Determine the (x, y) coordinate at the center of the cell enclosing the given text.  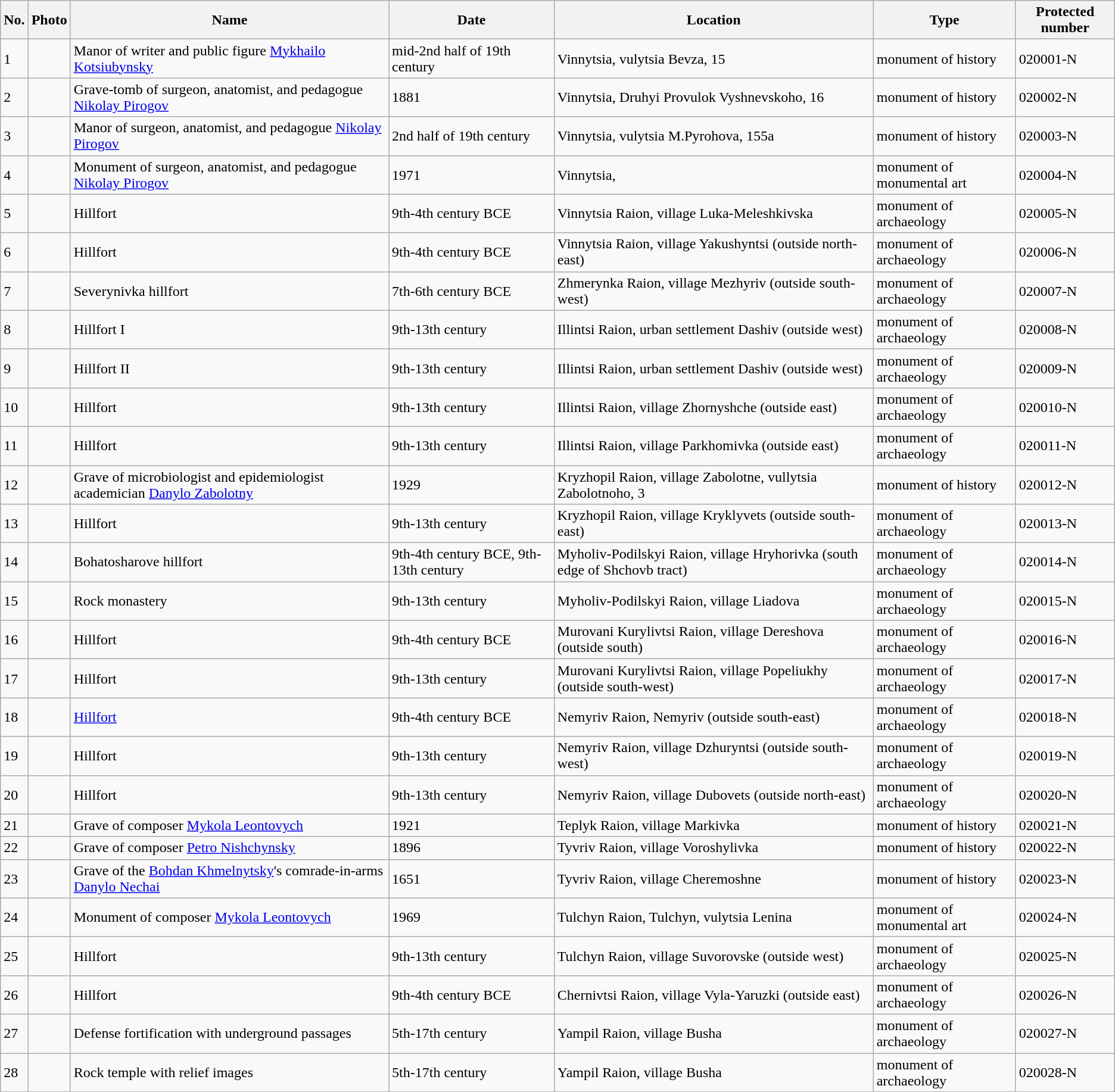
Vinnytsia, Druhyi Provulok Vyshnevskoho, 16 (714, 98)
1651 (472, 879)
2 (14, 98)
7 (14, 291)
27 (14, 1034)
020003-N (1065, 136)
Monument of composer Mykola Leontovych (229, 917)
020002-N (1065, 98)
Vinnytsia Raion, village Yakushyntsi (outside north-east) (714, 252)
1969 (472, 917)
8 (14, 330)
Myholiv-Podilskyi Raion, village Hryhorivka (south edge of Shchovb tract) (714, 562)
020022-N (1065, 848)
Kryzhopil Raion, village Zabolotne, vullytsia Zabolotnoho, 3 (714, 485)
17 (14, 679)
1 (14, 58)
9th-4th century BCE, 9th-13th century (472, 562)
19 (14, 756)
Rock monastery (229, 601)
Teplyk Raion, village Markivka (714, 825)
020015-N (1065, 601)
Rock temple with relief images (229, 1072)
Myholiv-Podilskyi Raion, village Liadova (714, 601)
Grave of composer Petro Nishchynsky (229, 848)
020004-N (1065, 175)
Grave-tomb of surgeon, anatomist, and pedagogue Nikolay Pirogov (229, 98)
Bohatosharove hillfort (229, 562)
020024-N (1065, 917)
21 (14, 825)
15 (14, 601)
020019-N (1065, 756)
Illintsi Raion, village Parkhomivka (outside east) (714, 445)
020027-N (1065, 1034)
020008-N (1065, 330)
020011-N (1065, 445)
Kryzhopil Raion, village Kryklyvets (outside south-east) (714, 524)
Illintsi Raion, village Zhornyshche (outside east) (714, 407)
7th-6th century BCE (472, 291)
020007-N (1065, 291)
020017-N (1065, 679)
26 (14, 994)
Defense fortification with underground passages (229, 1034)
25 (14, 956)
1929 (472, 485)
020018-N (1065, 717)
No. (14, 20)
1971 (472, 175)
Zhmerynka Raion, village Mezhyriv (outside south-west) (714, 291)
020009-N (1065, 368)
Vinnytsia, vulytsia M.Pyrohova, 155a (714, 136)
Vinnytsia, (714, 175)
020020-N (1065, 794)
Nemyriv Raion, Nemyriv (outside south-east) (714, 717)
2nd half of 19th century (472, 136)
10 (14, 407)
Tulchyn Raion, Tulchyn, vulytsia Lenina (714, 917)
Manor of surgeon, anatomist, and pedagogue Nikolay Pirogov (229, 136)
mid-2nd half of 19th century (472, 58)
Chernivtsi Raion, village Vyla-Yaruzki (outside east) (714, 994)
13 (14, 524)
Tulchyn Raion, village Suvorovske (outside west) (714, 956)
020025-N (1065, 956)
28 (14, 1072)
020028-N (1065, 1072)
1921 (472, 825)
020026-N (1065, 994)
24 (14, 917)
Grave of the Bohdan Khmelnytsky's comrade-in-arms Danylo Nechai (229, 879)
020021-N (1065, 825)
23 (14, 879)
020006-N (1065, 252)
6 (14, 252)
Protected number (1065, 20)
Tyvriv Raion, village Voroshylivka (714, 848)
16 (14, 639)
4 (14, 175)
Date (472, 20)
Severynivka hillfort (229, 291)
3 (14, 136)
020013-N (1065, 524)
Nemyriv Raion, village Dzhuryntsi (outside south-west) (714, 756)
Vinnytsia, vulytsia Bevza, 15 (714, 58)
9 (14, 368)
Grave of microbiologist and epidemiologist academician Danylo Zabolotny (229, 485)
Murovani Kurylivtsi Raion, village Dereshova (outside south) (714, 639)
11 (14, 445)
Vinnytsia Raion, village Luka-Meleshkivska (714, 213)
Type (945, 20)
Hillfort I (229, 330)
020005-N (1065, 213)
Location (714, 20)
Monument of surgeon, anatomist, and pedagogue Nikolay Pirogov (229, 175)
020014-N (1065, 562)
Name (229, 20)
18 (14, 717)
Murovani Kurylivtsi Raion, village Popeliukhy (outside south-west) (714, 679)
Tyvriv Raion, village Cheremoshne (714, 879)
020001-N (1065, 58)
020023-N (1065, 879)
Hillfort II (229, 368)
020012-N (1065, 485)
14 (14, 562)
1896 (472, 848)
1881 (472, 98)
Manor of writer and public figure Mykhailo Kotsiubynsky (229, 58)
5 (14, 213)
12 (14, 485)
Nemyriv Raion, village Dubovets (outside north-east) (714, 794)
Grave of composer Mykola Leontovych (229, 825)
020010-N (1065, 407)
20 (14, 794)
22 (14, 848)
020016-N (1065, 639)
Photo (49, 20)
